Scan for the cell matching the given text and deliver its [x, y] coordinate at center. 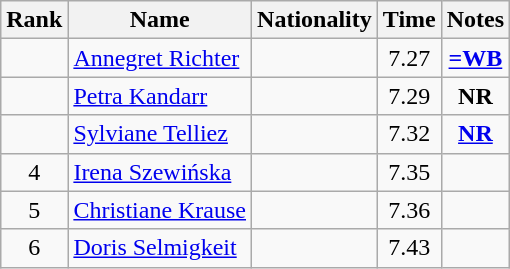
=WB [475, 58]
7.27 [409, 58]
Rank [34, 20]
Sylviane Telliez [160, 134]
Time [409, 20]
5 [34, 210]
Notes [475, 20]
7.43 [409, 248]
Name [160, 20]
Annegret Richter [160, 58]
7.29 [409, 96]
Nationality [315, 20]
Christiane Krause [160, 210]
Petra Kandarr [160, 96]
Irena Szewińska [160, 172]
7.35 [409, 172]
7.36 [409, 210]
6 [34, 248]
7.32 [409, 134]
Doris Selmigkeit [160, 248]
4 [34, 172]
